Output the [x, y] coordinate of the center of the cell containing the given text.  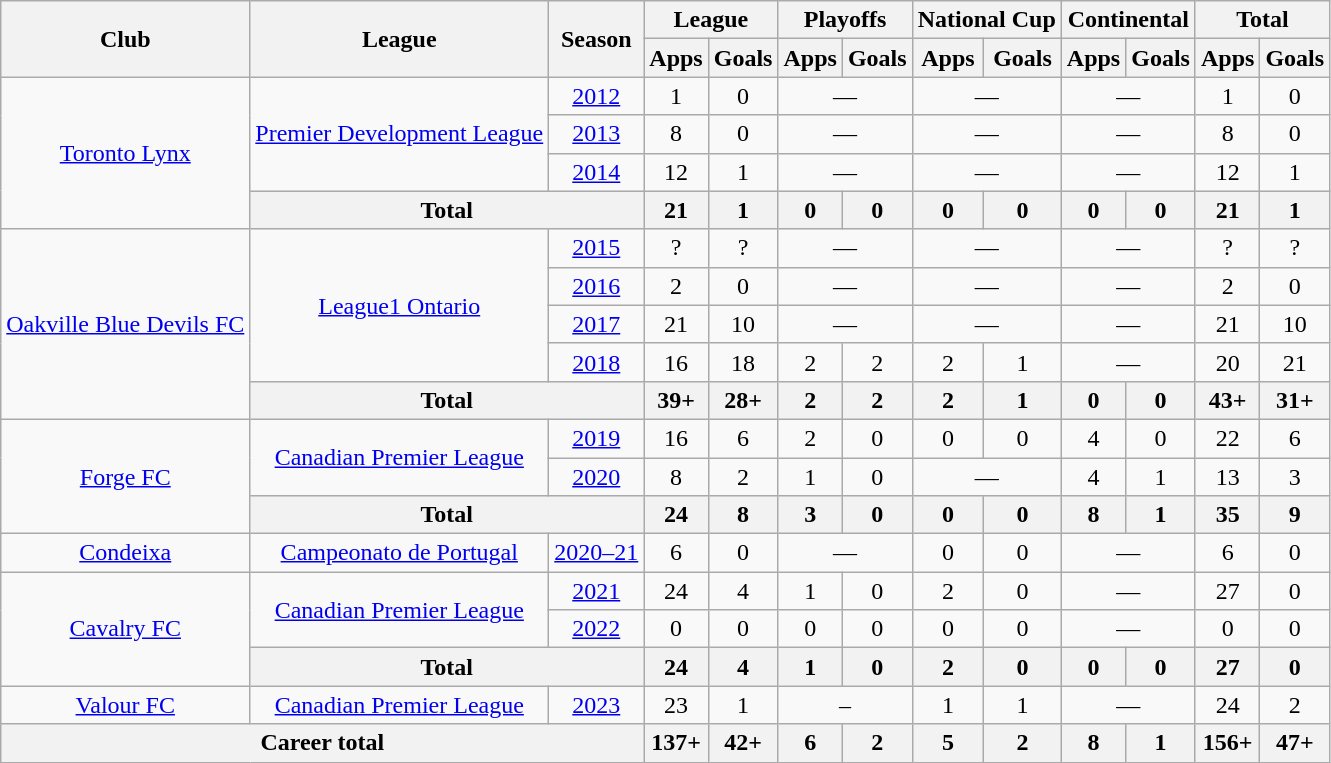
5 [948, 743]
2019 [596, 438]
Career total [322, 743]
13 [1227, 477]
Oakville Blue Devils FC [126, 324]
2021 [596, 591]
2015 [596, 248]
22 [1227, 438]
137+ [676, 743]
2018 [596, 362]
2016 [596, 286]
Playoffs [845, 20]
Campeonato de Portugal [400, 553]
Premier Development League [400, 134]
Valour FC [126, 705]
National Cup [986, 20]
Cavalry FC [126, 629]
Club [126, 39]
Continental [1128, 20]
2014 [596, 172]
18 [743, 362]
20 [1227, 362]
2012 [596, 96]
47+ [1295, 743]
2020–21 [596, 553]
35 [1227, 515]
2013 [596, 134]
Toronto Lynx [126, 153]
28+ [743, 400]
39+ [676, 400]
2017 [596, 324]
42+ [743, 743]
– [845, 705]
43+ [1227, 400]
Season [596, 39]
League1 Ontario [400, 305]
Forge FC [126, 476]
2023 [596, 705]
2022 [596, 629]
9 [1295, 515]
2020 [596, 477]
156+ [1227, 743]
23 [676, 705]
31+ [1295, 400]
Condeixa [126, 553]
